Identify which cell holds the provided text, then report its (X, Y) central coordinate. 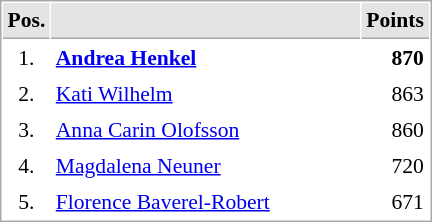
860 (396, 129)
Anna Carin Olofsson (206, 129)
720 (396, 165)
863 (396, 93)
Pos. (26, 21)
671 (396, 201)
Andrea Henkel (206, 57)
5. (26, 201)
Kati Wilhelm (206, 93)
1. (26, 57)
870 (396, 57)
Points (396, 21)
2. (26, 93)
Florence Baverel-Robert (206, 201)
Magdalena Neuner (206, 165)
3. (26, 129)
4. (26, 165)
